Return the [x, y] coordinate for the center point of the cell that contains the specified text.  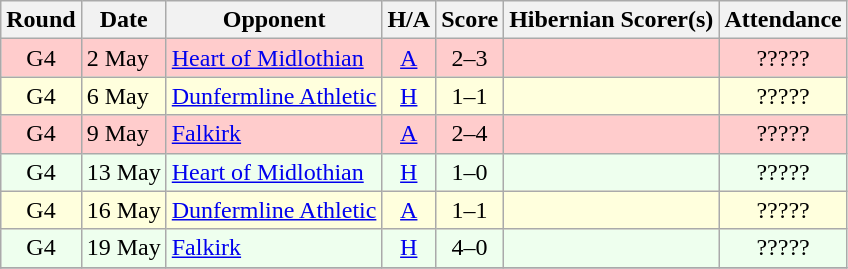
4–0 [470, 248]
Score [470, 20]
1–0 [470, 172]
13 May [124, 172]
2 May [124, 58]
2–3 [470, 58]
Attendance [783, 20]
2–4 [470, 134]
Opponent [274, 20]
6 May [124, 96]
H/A [409, 20]
19 May [124, 248]
16 May [124, 210]
Round [41, 20]
9 May [124, 134]
Date [124, 20]
Hibernian Scorer(s) [612, 20]
